Detect which cell encompasses the target text, then output its [x, y] center coordinate. 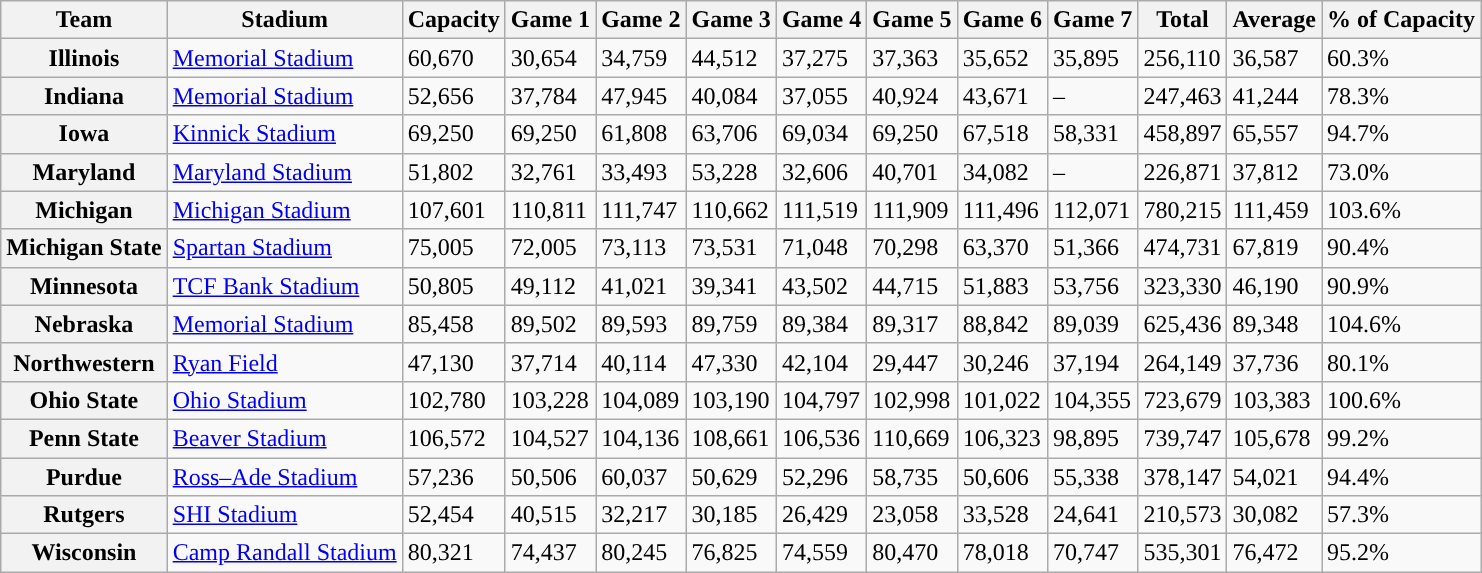
103,383 [1274, 400]
60,670 [454, 58]
30,185 [731, 515]
61,808 [641, 134]
34,082 [1002, 172]
111,519 [821, 210]
47,945 [641, 96]
102,780 [454, 400]
89,348 [1274, 324]
Stadium [284, 20]
378,147 [1182, 477]
74,559 [821, 553]
44,715 [912, 286]
Minnesota [84, 286]
85,458 [454, 324]
Indiana [84, 96]
78.3% [1402, 96]
104.6% [1402, 324]
58,735 [912, 477]
104,136 [641, 438]
106,536 [821, 438]
34,759 [641, 58]
72,005 [550, 248]
Ryan Field [284, 362]
37,784 [550, 96]
36,587 [1274, 58]
37,194 [1092, 362]
57,236 [454, 477]
30,246 [1002, 362]
30,654 [550, 58]
Michigan State [84, 248]
104,797 [821, 400]
40,114 [641, 362]
Ohio State [84, 400]
94.7% [1402, 134]
108,661 [731, 438]
Team [84, 20]
80.1% [1402, 362]
73,531 [731, 248]
104,089 [641, 400]
Illinois [84, 58]
40,924 [912, 96]
67,819 [1274, 248]
43,502 [821, 286]
67,518 [1002, 134]
103,190 [731, 400]
Capacity [454, 20]
98,895 [1092, 438]
94.4% [1402, 477]
40,515 [550, 515]
52,656 [454, 96]
Average [1274, 20]
323,330 [1182, 286]
24,641 [1092, 515]
780,215 [1182, 210]
Camp Randall Stadium [284, 553]
89,502 [550, 324]
40,701 [912, 172]
723,679 [1182, 400]
111,496 [1002, 210]
Nebraska [84, 324]
51,883 [1002, 286]
43,671 [1002, 96]
Kinnick Stadium [284, 134]
Penn State [84, 438]
51,802 [454, 172]
90.4% [1402, 248]
625,436 [1182, 324]
37,736 [1274, 362]
50,606 [1002, 477]
Rutgers [84, 515]
Game 7 [1092, 20]
42,104 [821, 362]
37,363 [912, 58]
% of Capacity [1402, 20]
Game 1 [550, 20]
70,298 [912, 248]
58,331 [1092, 134]
739,747 [1182, 438]
264,149 [1182, 362]
474,731 [1182, 248]
104,527 [550, 438]
88,842 [1002, 324]
70,747 [1092, 553]
41,244 [1274, 96]
80,470 [912, 553]
Michigan Stadium [284, 210]
Game 6 [1002, 20]
210,573 [1182, 515]
89,384 [821, 324]
Ohio Stadium [284, 400]
63,370 [1002, 248]
78,018 [1002, 553]
37,275 [821, 58]
Game 4 [821, 20]
50,629 [731, 477]
35,895 [1092, 58]
110,662 [731, 210]
112,071 [1092, 210]
99.2% [1402, 438]
107,601 [454, 210]
26,429 [821, 515]
95.2% [1402, 553]
63,706 [731, 134]
35,652 [1002, 58]
47,330 [731, 362]
226,871 [1182, 172]
102,998 [912, 400]
Northwestern [84, 362]
Ross–Ade Stadium [284, 477]
69,034 [821, 134]
Game 3 [731, 20]
41,021 [641, 286]
Game 5 [912, 20]
46,190 [1274, 286]
55,338 [1092, 477]
89,039 [1092, 324]
110,811 [550, 210]
100.6% [1402, 400]
Spartan Stadium [284, 248]
90.9% [1402, 286]
53,756 [1092, 286]
Wisconsin [84, 553]
40,084 [731, 96]
57.3% [1402, 515]
Total [1182, 20]
SHI Stadium [284, 515]
Maryland [84, 172]
33,528 [1002, 515]
73.0% [1402, 172]
23,058 [912, 515]
32,217 [641, 515]
256,110 [1182, 58]
74,437 [550, 553]
71,048 [821, 248]
101,022 [1002, 400]
32,606 [821, 172]
80,245 [641, 553]
Game 2 [641, 20]
30,082 [1274, 515]
105,678 [1274, 438]
104,355 [1092, 400]
33,493 [641, 172]
29,447 [912, 362]
54,021 [1274, 477]
535,301 [1182, 553]
44,512 [731, 58]
103.6% [1402, 210]
76,472 [1274, 553]
52,296 [821, 477]
106,323 [1002, 438]
75,005 [454, 248]
80,321 [454, 553]
Iowa [84, 134]
50,506 [550, 477]
Beaver Stadium [284, 438]
37,812 [1274, 172]
37,055 [821, 96]
111,747 [641, 210]
89,759 [731, 324]
52,454 [454, 515]
50,805 [454, 286]
60.3% [1402, 58]
47,130 [454, 362]
Michigan [84, 210]
111,909 [912, 210]
51,366 [1092, 248]
111,459 [1274, 210]
TCF Bank Stadium [284, 286]
103,228 [550, 400]
76,825 [731, 553]
89,317 [912, 324]
65,557 [1274, 134]
458,897 [1182, 134]
Maryland Stadium [284, 172]
37,714 [550, 362]
110,669 [912, 438]
247,463 [1182, 96]
60,037 [641, 477]
32,761 [550, 172]
53,228 [731, 172]
89,593 [641, 324]
73,113 [641, 248]
106,572 [454, 438]
49,112 [550, 286]
Purdue [84, 477]
39,341 [731, 286]
